From the cell containing the given text, extract its center point as [X, Y] coordinate. 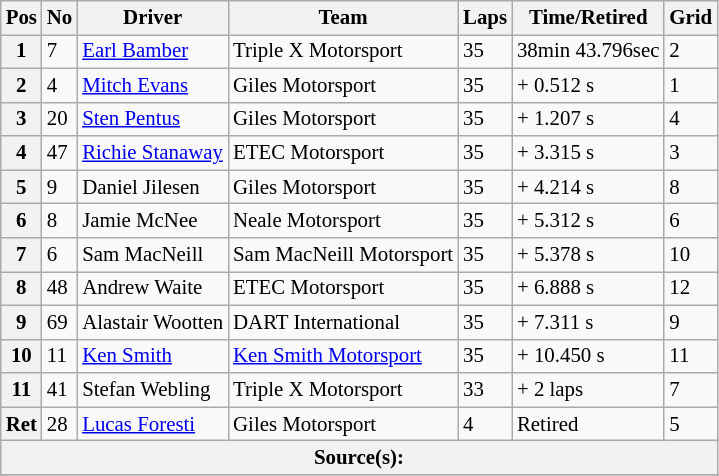
69 [60, 322]
47 [60, 153]
48 [60, 288]
Daniel Jilesen [152, 187]
+ 3.315 s [588, 153]
Andrew Waite [152, 288]
Jamie McNee [152, 221]
+ 2 laps [588, 390]
33 [485, 390]
Source(s): [359, 458]
Time/Retired [588, 18]
+ 5.312 s [588, 221]
Neale Motorsport [343, 221]
No [60, 18]
Lucas Foresti [152, 424]
+ 6.888 s [588, 288]
Sam MacNeill Motorsport [343, 255]
DART International [343, 322]
Richie Stanaway [152, 153]
Ken Smith [152, 356]
Team [343, 18]
12 [690, 288]
Stefan Webling [152, 390]
+ 10.450 s [588, 356]
Ken Smith Motorsport [343, 356]
41 [60, 390]
Retired [588, 424]
Laps [485, 18]
Ret [22, 424]
Sam MacNeill [152, 255]
38min 43.796sec [588, 51]
+ 1.207 s [588, 119]
Grid [690, 18]
20 [60, 119]
+ 5.378 s [588, 255]
+ 7.311 s [588, 322]
Earl Bamber [152, 51]
+ 4.214 s [588, 187]
Alastair Wootten [152, 322]
28 [60, 424]
Driver [152, 18]
Mitch Evans [152, 85]
Sten Pentus [152, 119]
+ 0.512 s [588, 85]
Pos [22, 18]
